Provide the [X, Y] coordinate of the cell's center where the given text is located.  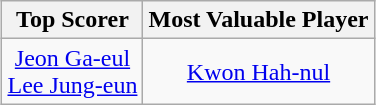
Jeon Ga-eul Lee Jung-eun [72, 72]
Top Scorer [72, 20]
Kwon Hah-nul [258, 72]
Most Valuable Player [258, 20]
